Locate the cell with the specified text and output its [X, Y] center coordinate. 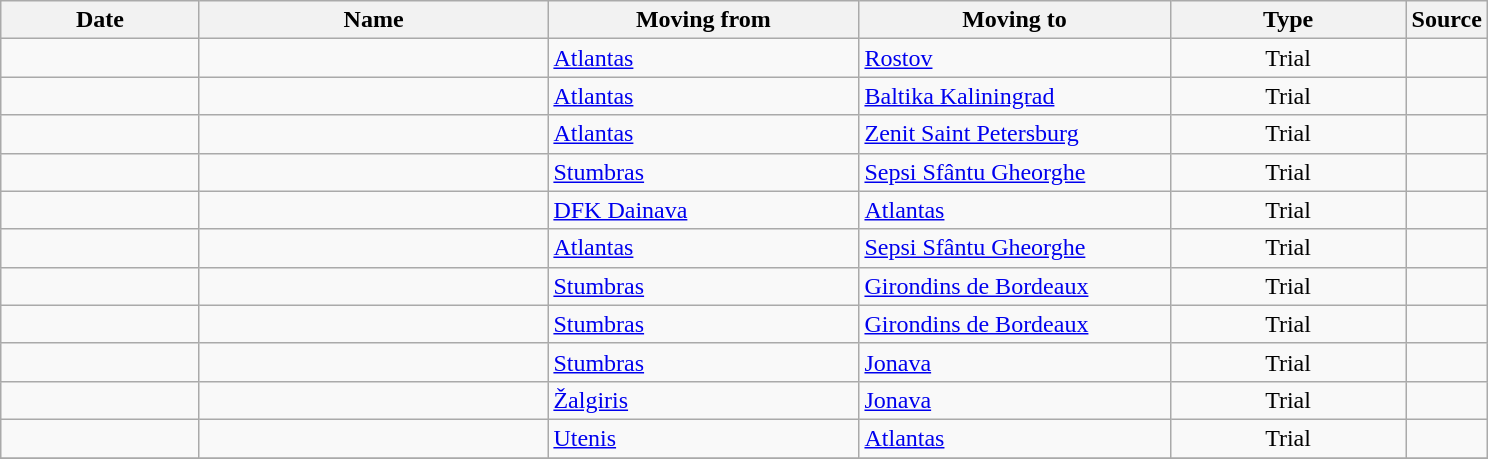
Date [100, 20]
DFK Dainava [704, 210]
Source [1446, 20]
Žalgiris [704, 400]
Moving to [1014, 20]
Type [1288, 20]
Utenis [704, 438]
Baltika Kaliningrad [1014, 96]
Zenit Saint Petersburg [1014, 134]
Name [374, 20]
Rostov [1014, 58]
Moving from [704, 20]
